For the text-containing cell, return its midpoint in [X, Y] coordinate format. 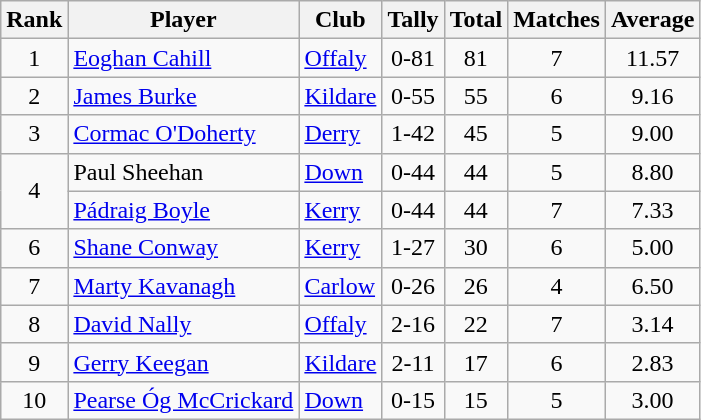
30 [476, 248]
8.80 [652, 172]
Pearse Óg McCrickard [184, 400]
1-27 [413, 248]
Derry [340, 134]
6.50 [652, 286]
15 [476, 400]
1-42 [413, 134]
Shane Conway [184, 248]
3 [34, 134]
2.83 [652, 362]
2-16 [413, 324]
0-55 [413, 96]
David Nally [184, 324]
9.00 [652, 134]
55 [476, 96]
0-26 [413, 286]
Carlow [340, 286]
Paul Sheehan [184, 172]
5.00 [652, 248]
0-81 [413, 58]
Average [652, 20]
Total [476, 20]
Eoghan Cahill [184, 58]
2-11 [413, 362]
Gerry Keegan [184, 362]
Rank [34, 20]
3.00 [652, 400]
9 [34, 362]
17 [476, 362]
8 [34, 324]
22 [476, 324]
11.57 [652, 58]
3.14 [652, 324]
Tally [413, 20]
Club [340, 20]
2 [34, 96]
10 [34, 400]
James Burke [184, 96]
0-15 [413, 400]
9.16 [652, 96]
1 [34, 58]
Cormac O'Doherty [184, 134]
Pádraig Boyle [184, 210]
81 [476, 58]
26 [476, 286]
Matches [557, 20]
7.33 [652, 210]
Player [184, 20]
Marty Kavanagh [184, 286]
45 [476, 134]
